Scan for the cell matching the given text and deliver its (X, Y) coordinate at center. 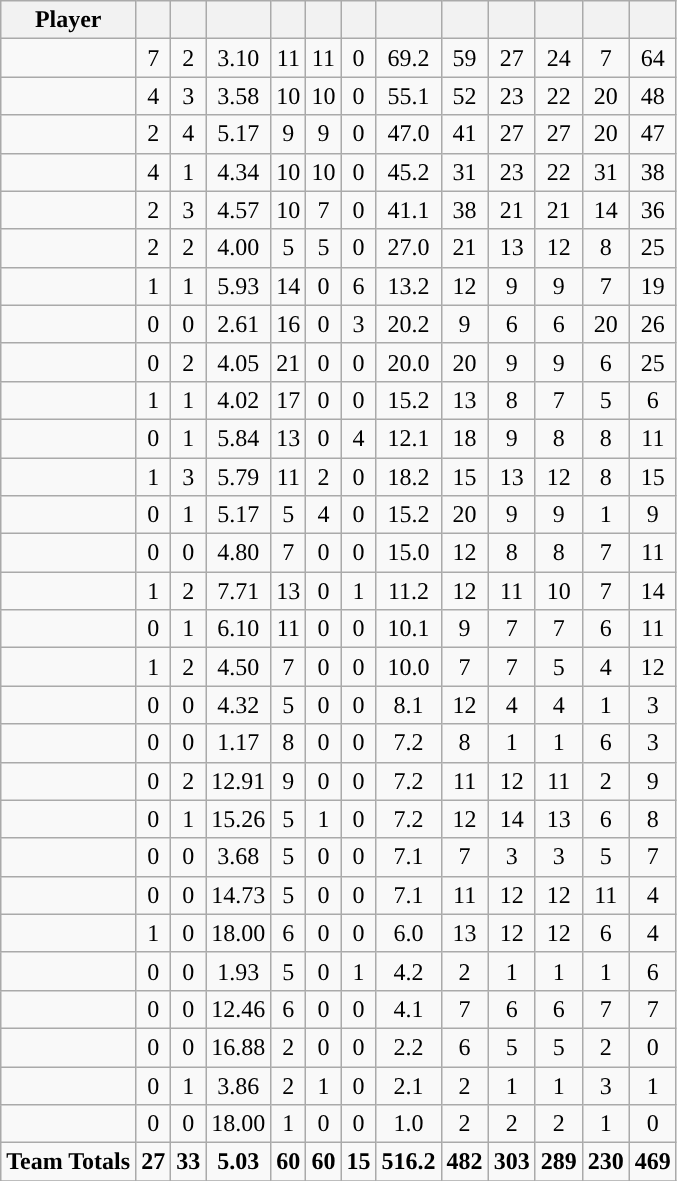
Team Totals (68, 1162)
4.02 (238, 400)
5.84 (238, 438)
24 (558, 58)
5.93 (238, 286)
469 (652, 1162)
41 (464, 134)
303 (512, 1162)
20.0 (408, 362)
289 (558, 1162)
36 (652, 210)
4.05 (238, 362)
59 (464, 58)
10.1 (408, 629)
4.2 (408, 971)
14.73 (238, 895)
13.2 (408, 286)
2.61 (238, 324)
4.80 (238, 553)
48 (652, 96)
12.91 (238, 781)
3.86 (238, 1085)
19 (652, 286)
18 (464, 438)
516.2 (408, 1162)
69.2 (408, 58)
33 (188, 1162)
20.2 (408, 324)
15.26 (238, 819)
16.88 (238, 1047)
17 (288, 400)
27.0 (408, 248)
482 (464, 1162)
6.10 (238, 629)
4.57 (238, 210)
1.17 (238, 743)
2.2 (408, 1047)
64 (652, 58)
5.03 (238, 1162)
2.1 (408, 1085)
4.32 (238, 705)
16 (288, 324)
10.0 (408, 667)
18.2 (408, 477)
55.1 (408, 96)
4.00 (238, 248)
Player (68, 20)
1.0 (408, 1124)
4.50 (238, 667)
230 (606, 1162)
41.1 (408, 210)
45.2 (408, 172)
1.93 (238, 971)
47.0 (408, 134)
52 (464, 96)
8.1 (408, 705)
12.46 (238, 1009)
5.79 (238, 477)
12.1 (408, 438)
6.0 (408, 933)
4.34 (238, 172)
15.0 (408, 553)
26 (652, 324)
3.10 (238, 58)
47 (652, 134)
11.2 (408, 591)
3.58 (238, 96)
3.68 (238, 857)
4.1 (408, 1009)
7.71 (238, 591)
